Output the [X, Y] coordinate of the center of the cell containing the given text.  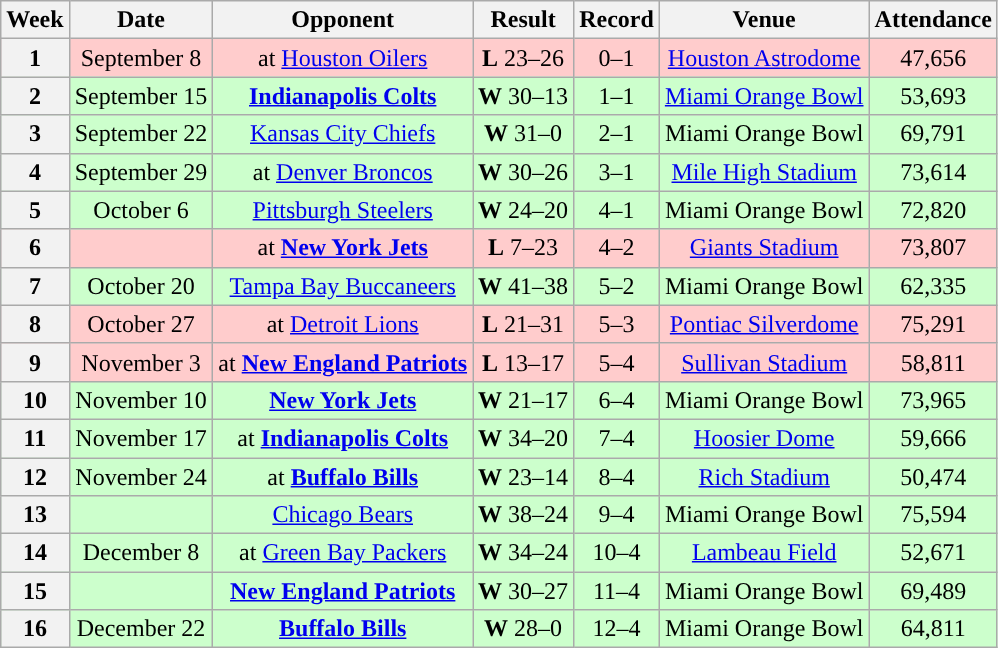
November 17 [141, 438]
11–4 [617, 591]
Sullivan Stadium [764, 362]
W 24–20 [524, 210]
Pontiac Silverdome [764, 324]
8–4 [617, 477]
Date [141, 20]
3 [35, 134]
9 [35, 362]
at Detroit Lions [343, 324]
Tampa Bay Buccaneers [343, 286]
5 [35, 210]
62,335 [933, 286]
6–4 [617, 400]
12–4 [617, 629]
at Green Bay Packers [343, 553]
73,965 [933, 400]
Indianapolis Colts [343, 96]
47,656 [933, 58]
2–1 [617, 134]
75,594 [933, 515]
L 21–31 [524, 324]
L 13–17 [524, 362]
3–1 [617, 172]
Hoosier Dome [764, 438]
September 29 [141, 172]
December 8 [141, 553]
Kansas City Chiefs [343, 134]
New England Patriots [343, 591]
1 [35, 58]
W 30–27 [524, 591]
0–1 [617, 58]
W 41–38 [524, 286]
69,791 [933, 134]
Lambeau Field [764, 553]
at Houston Oilers [343, 58]
New York Jets [343, 400]
W 30–26 [524, 172]
72,820 [933, 210]
November 10 [141, 400]
W 34–20 [524, 438]
December 22 [141, 629]
at New York Jets [343, 248]
53,693 [933, 96]
Week [35, 20]
73,807 [933, 248]
at New England Patriots [343, 362]
November 3 [141, 362]
Venue [764, 20]
October 27 [141, 324]
11 [35, 438]
58,811 [933, 362]
W 30–13 [524, 96]
W 38–24 [524, 515]
W 31–0 [524, 134]
7 [35, 286]
4 [35, 172]
5–4 [617, 362]
Buffalo Bills [343, 629]
73,614 [933, 172]
14 [35, 553]
Houston Astrodome [764, 58]
15 [35, 591]
Opponent [343, 20]
L 23–26 [524, 58]
52,671 [933, 553]
7–4 [617, 438]
at Buffalo Bills [343, 477]
12 [35, 477]
16 [35, 629]
W 21–17 [524, 400]
75,291 [933, 324]
Rich Stadium [764, 477]
W 28–0 [524, 629]
69,489 [933, 591]
September 22 [141, 134]
Chicago Bears [343, 515]
Result [524, 20]
59,666 [933, 438]
5–2 [617, 286]
4–2 [617, 248]
2 [35, 96]
8 [35, 324]
Giants Stadium [764, 248]
6 [35, 248]
50,474 [933, 477]
Pittsburgh Steelers [343, 210]
10–4 [617, 553]
September 8 [141, 58]
64,811 [933, 629]
W 23–14 [524, 477]
9–4 [617, 515]
September 15 [141, 96]
at Denver Broncos [343, 172]
4–1 [617, 210]
Record [617, 20]
10 [35, 400]
at Indianapolis Colts [343, 438]
Attendance [933, 20]
W 34–24 [524, 553]
October 6 [141, 210]
5–3 [617, 324]
L 7–23 [524, 248]
13 [35, 515]
Mile High Stadium [764, 172]
1–1 [617, 96]
November 24 [141, 477]
October 20 [141, 286]
